Determine the [x, y] coordinate at the center of the cell enclosing the given text.  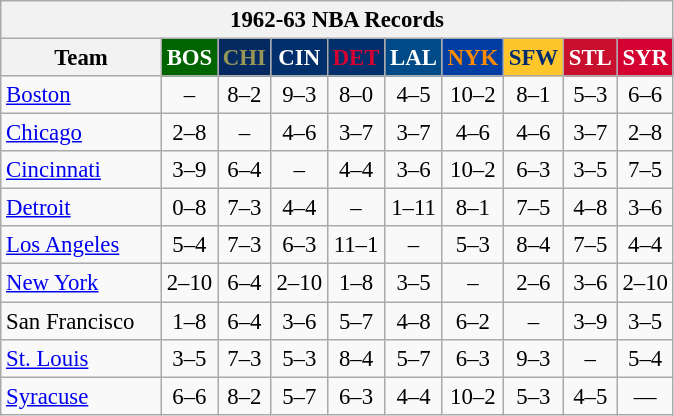
DET [356, 58]
Chicago [82, 133]
1962-63 NBA Records [338, 20]
Team [82, 58]
8–0 [356, 95]
6–2 [472, 321]
11–1 [356, 245]
Boston [82, 95]
2–6 [533, 283]
LAL [414, 58]
STL [590, 58]
SYR [645, 58]
Detroit [82, 208]
CIN [299, 58]
Los Angeles [82, 245]
St. Louis [82, 358]
San Francisco [82, 321]
BOS [189, 58]
0–8 [189, 208]
SFW [533, 58]
— [645, 396]
Syracuse [82, 396]
CHI [245, 58]
NYK [472, 58]
New York [82, 283]
Cincinnati [82, 170]
1–11 [414, 208]
